Determine the (x, y) coordinate at the center of the cell enclosing the given text.  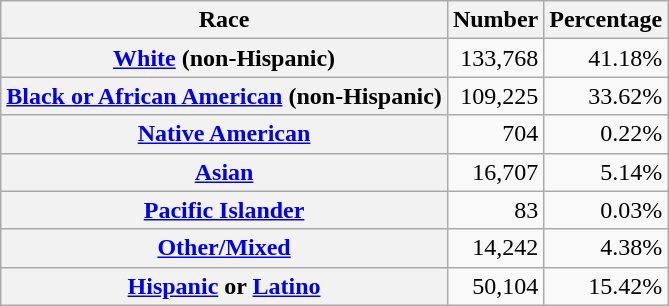
Native American (224, 134)
Other/Mixed (224, 248)
Asian (224, 172)
14,242 (495, 248)
Number (495, 20)
15.42% (606, 286)
16,707 (495, 172)
83 (495, 210)
Pacific Islander (224, 210)
White (non-Hispanic) (224, 58)
Hispanic or Latino (224, 286)
0.03% (606, 210)
Race (224, 20)
50,104 (495, 286)
704 (495, 134)
4.38% (606, 248)
33.62% (606, 96)
5.14% (606, 172)
109,225 (495, 96)
0.22% (606, 134)
Percentage (606, 20)
133,768 (495, 58)
Black or African American (non-Hispanic) (224, 96)
41.18% (606, 58)
